Scan for the cell matching the given text and deliver its (X, Y) coordinate at center. 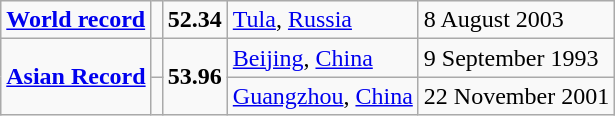
World record (76, 20)
52.34 (194, 20)
22 November 2001 (516, 96)
Guangzhou, China (322, 96)
Beijing, China (322, 58)
9 September 1993 (516, 58)
Asian Record (76, 77)
53.96 (194, 77)
8 August 2003 (516, 20)
Tula, Russia (322, 20)
